Identify which cell holds the provided text, then report its [x, y] central coordinate. 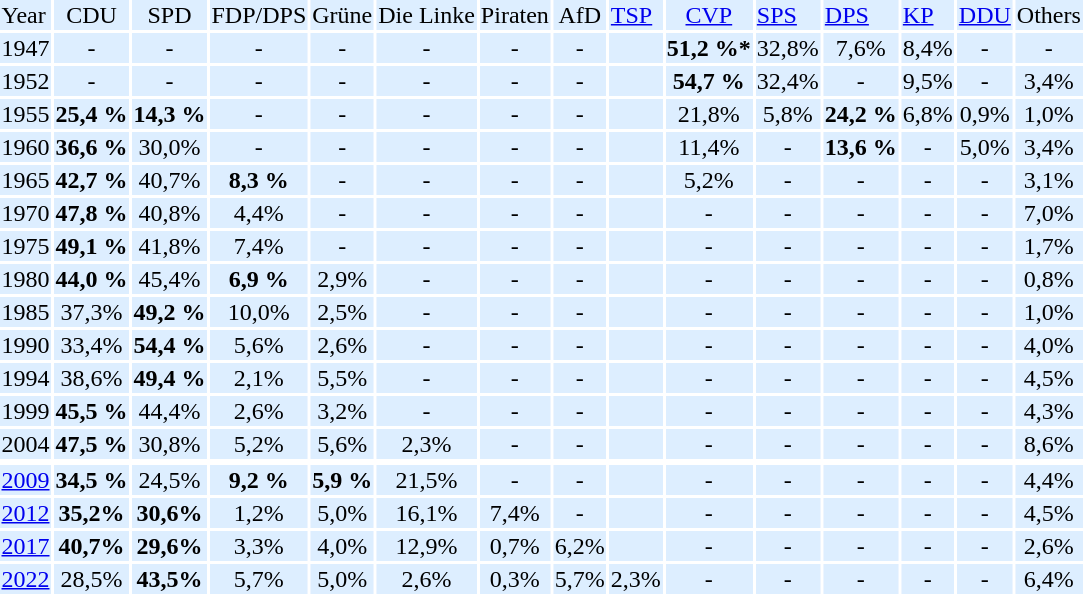
30,8% [170, 444]
4,3% [1048, 411]
8,3 % [259, 180]
44,4% [170, 411]
1999 [26, 411]
Piraten [514, 15]
47,8 % [92, 213]
24,2 % [860, 114]
51,2 %* [708, 48]
CVP [708, 15]
DPS [860, 15]
6,4% [1048, 579]
43,5% [170, 579]
6,8% [928, 114]
DDU [984, 15]
16,1% [427, 513]
FDP/DPS [259, 15]
24,5% [170, 480]
5,8% [788, 114]
1980 [26, 279]
Year [26, 15]
2017 [26, 546]
47,5 % [92, 444]
54,7 % [708, 81]
0,3% [514, 579]
9,2 % [259, 480]
1994 [26, 378]
1960 [26, 147]
10,0% [259, 312]
5,9 % [342, 480]
33,4% [92, 345]
8,4% [928, 48]
29,6% [170, 546]
6,9 % [259, 279]
0,7% [514, 546]
3,3% [259, 546]
32,8% [788, 48]
44,0 % [92, 279]
25,4 % [92, 114]
21,8% [708, 114]
5,5% [342, 378]
41,8% [170, 246]
1955 [26, 114]
Grüne [342, 15]
SPS [788, 15]
37,3% [92, 312]
2009 [26, 480]
21,5% [427, 480]
Others [1048, 15]
35,2% [92, 513]
8,6% [1048, 444]
1975 [26, 246]
0,9% [984, 114]
1965 [26, 180]
1990 [26, 345]
SPD [170, 15]
2004 [26, 444]
2,5% [342, 312]
2,9% [342, 279]
1952 [26, 81]
11,4% [708, 147]
CDU [92, 15]
30,6% [170, 513]
3,1% [1048, 180]
32,4% [788, 81]
1970 [26, 213]
1,2% [259, 513]
42,7 % [92, 180]
49,4 % [170, 378]
2,1% [259, 378]
1,7% [1048, 246]
28,5% [92, 579]
6,2% [580, 546]
2022 [26, 579]
49,1 % [92, 246]
45,4% [170, 279]
Die Linke [427, 15]
3,2% [342, 411]
7,6% [860, 48]
38,6% [92, 378]
34,5 % [92, 480]
AfD [580, 15]
40,8% [170, 213]
1985 [26, 312]
54,4 % [170, 345]
TSP [636, 15]
2012 [26, 513]
14,3 % [170, 114]
0,8% [1048, 279]
9,5% [928, 81]
12,9% [427, 546]
36,6 % [92, 147]
49,2 % [170, 312]
13,6 % [860, 147]
45,5 % [92, 411]
1947 [26, 48]
30,0% [170, 147]
KP [928, 15]
7,0% [1048, 213]
